Pinpoint the cell where the given text exists, returning its (x, y) midpoint coordinate. 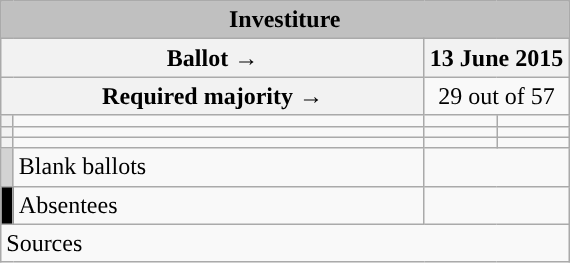
Ballot → (213, 58)
Blank ballots (218, 167)
29 out of 57 (496, 96)
Investiture (285, 20)
Required majority → (213, 96)
Absentees (218, 205)
13 June 2015 (496, 58)
Sources (285, 243)
